Detect which cell encompasses the target text, then output its [x, y] center coordinate. 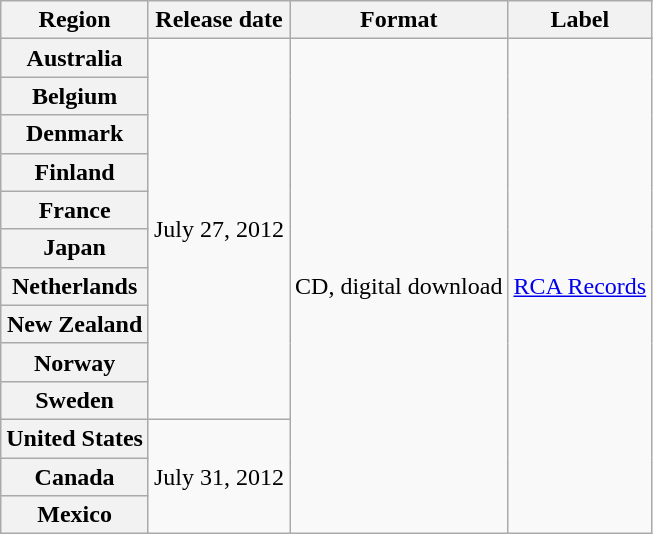
Canada [75, 477]
Norway [75, 362]
Format [399, 20]
Region [75, 20]
Finland [75, 172]
Label [580, 20]
July 31, 2012 [218, 476]
Australia [75, 58]
New Zealand [75, 324]
RCA Records [580, 286]
Denmark [75, 134]
France [75, 210]
Release date [218, 20]
Netherlands [75, 286]
Japan [75, 248]
July 27, 2012 [218, 230]
Sweden [75, 400]
CD, digital download [399, 286]
Belgium [75, 96]
Mexico [75, 515]
United States [75, 438]
